Output the [X, Y] coordinate of the center of the cell containing the given text.  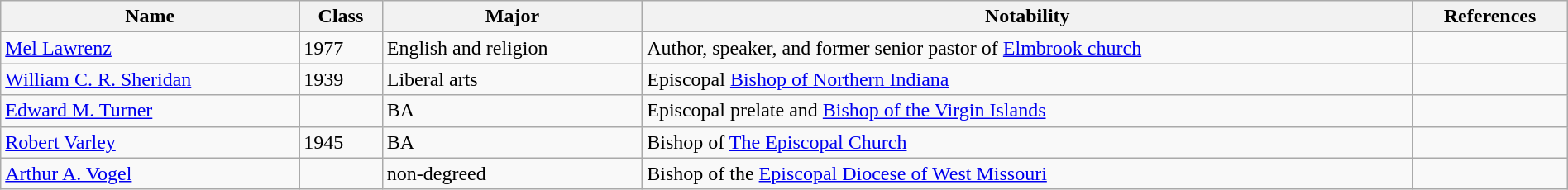
William C. R. Sheridan [151, 79]
1945 [341, 142]
Arthur A. Vogel [151, 173]
Edward M. Turner [151, 111]
Episcopal Bishop of Northern Indiana [1027, 79]
Liberal arts [513, 79]
Bishop of The Episcopal Church [1027, 142]
non-degreed [513, 173]
Bishop of the Episcopal Diocese of West Missouri [1027, 173]
References [1490, 17]
Author, speaker, and former senior pastor of Elmbrook church [1027, 48]
1977 [341, 48]
Name [151, 17]
English and religion [513, 48]
Notability [1027, 17]
Class [341, 17]
Episcopal prelate and Bishop of the Virgin Islands [1027, 111]
Mel Lawrenz [151, 48]
Robert Varley [151, 142]
Major [513, 17]
1939 [341, 79]
